Determine the [x, y] coordinate at the center of the cell enclosing the given text.  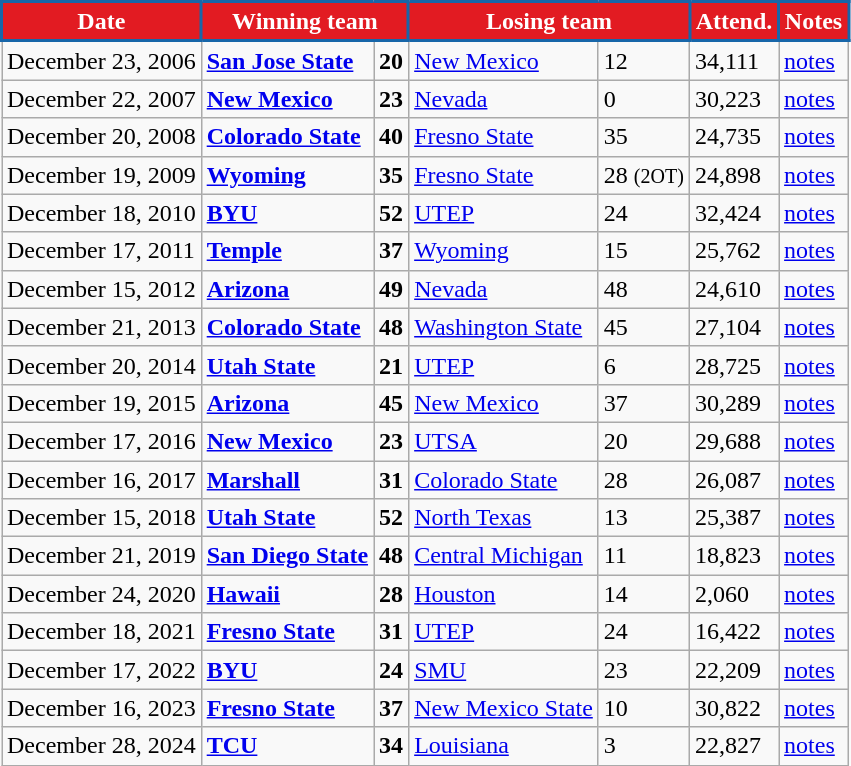
December 23, 2006 [102, 60]
December 15, 2012 [102, 289]
December 21, 2019 [102, 556]
27,104 [734, 327]
21 [392, 365]
Winning team [304, 22]
3 [644, 746]
18,823 [734, 556]
34,111 [734, 60]
Temple [287, 251]
December 16, 2017 [102, 479]
28,725 [734, 365]
22,209 [734, 670]
30,223 [734, 99]
Washington State [504, 327]
28 (2OT) [644, 175]
San Diego State [287, 556]
22,827 [734, 746]
December 24, 2020 [102, 594]
26,087 [734, 479]
Louisiana [504, 746]
40 [392, 137]
December 17, 2022 [102, 670]
30,289 [734, 403]
32,424 [734, 213]
12 [644, 60]
34 [392, 746]
16,422 [734, 632]
December 22, 2007 [102, 99]
Notes [814, 22]
30,822 [734, 708]
December 15, 2018 [102, 518]
Date [102, 22]
Houston [504, 594]
10 [644, 708]
15 [644, 251]
6 [644, 365]
24,898 [734, 175]
0 [644, 99]
December 16, 2023 [102, 708]
December 20, 2008 [102, 137]
25,387 [734, 518]
December 19, 2015 [102, 403]
December 17, 2011 [102, 251]
December 21, 2013 [102, 327]
Losing team [550, 22]
49 [392, 289]
TCU [287, 746]
11 [644, 556]
14 [644, 594]
2,060 [734, 594]
UTSA [504, 441]
Central Michigan [504, 556]
December 18, 2010 [102, 213]
29,688 [734, 441]
December 19, 2009 [102, 175]
24,610 [734, 289]
SMU [504, 670]
December 20, 2014 [102, 365]
24,735 [734, 137]
San Jose State [287, 60]
Hawaii [287, 594]
December 17, 2016 [102, 441]
Marshall [287, 479]
December 18, 2021 [102, 632]
25,762 [734, 251]
Attend. [734, 22]
New Mexico State [504, 708]
December 28, 2024 [102, 746]
North Texas [504, 518]
13 [644, 518]
